Output the [x, y] coordinate of the center of the cell containing the given text.  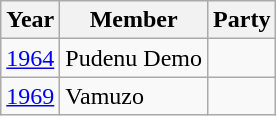
Party [242, 20]
Member [134, 20]
1969 [30, 96]
Year [30, 20]
Pudenu Demo [134, 58]
1964 [30, 58]
Vamuzo [134, 96]
